Scan for the cell matching the given text and deliver its [X, Y] coordinate at center. 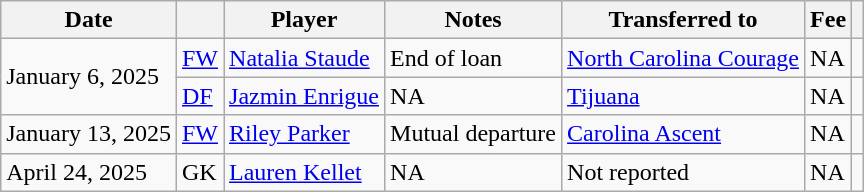
Date [89, 20]
Riley Parker [304, 134]
April 24, 2025 [89, 172]
Notes [474, 20]
Fee [828, 20]
Natalia Staude [304, 58]
End of loan [474, 58]
Transferred to [684, 20]
Not reported [684, 172]
GK [200, 172]
North Carolina Courage [684, 58]
January 13, 2025 [89, 134]
Lauren Kellet [304, 172]
Mutual departure [474, 134]
Jazmin Enrigue [304, 96]
Tijuana [684, 96]
Player [304, 20]
DF [200, 96]
Carolina Ascent [684, 134]
January 6, 2025 [89, 77]
